Search for the cell housing the specified text and yield its [x, y] center coordinate. 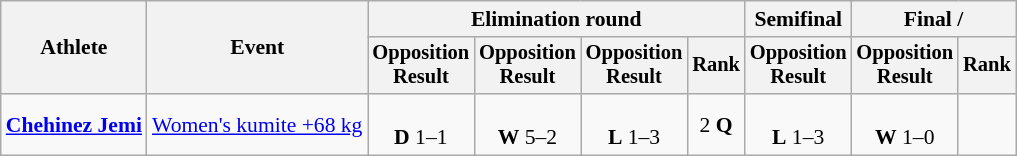
D 1–1 [422, 124]
Chehinez Jemi [74, 124]
W 5–2 [528, 124]
W 1–0 [904, 124]
Semifinal [798, 19]
Final / [933, 19]
Athlete [74, 48]
Elimination round [556, 19]
Women's kumite +68 kg [258, 124]
2 Q [716, 124]
Event [258, 48]
